Identify which cell holds the provided text, then report its (x, y) central coordinate. 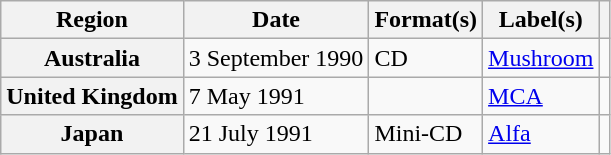
Japan (92, 134)
Date (276, 20)
CD (426, 58)
7 May 1991 (276, 96)
Label(s) (541, 20)
Mushroom (541, 58)
3 September 1990 (276, 58)
Format(s) (426, 20)
Australia (92, 58)
Alfa (541, 134)
Mini-CD (426, 134)
United Kingdom (92, 96)
Region (92, 20)
21 July 1991 (276, 134)
MCA (541, 96)
